Determine the (x, y) coordinate at the center of the cell enclosing the given text.  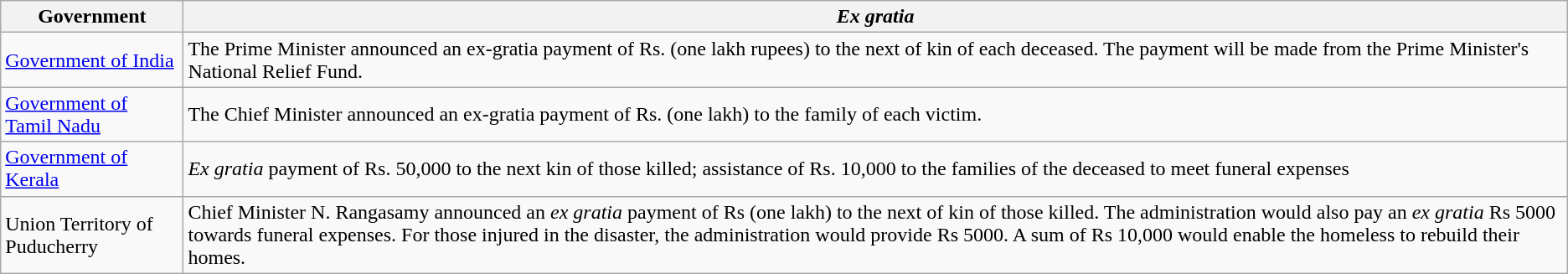
Government of Tamil Nadu (92, 114)
Government of Kerala (92, 169)
Ex gratia payment of Rs. 50,000 to the next kin of those killed; assistance of Rs. 10,000 to the families of the deceased to meet funeral expenses (875, 169)
Government of India (92, 60)
Government (92, 17)
Ex gratia (875, 17)
The Chief Minister announced an ex-gratia payment of Rs. (one lakh) to the family of each victim. (875, 114)
Union Territory of Puducherry (92, 235)
